Determine the (x, y) coordinate at the center of the cell enclosing the given text.  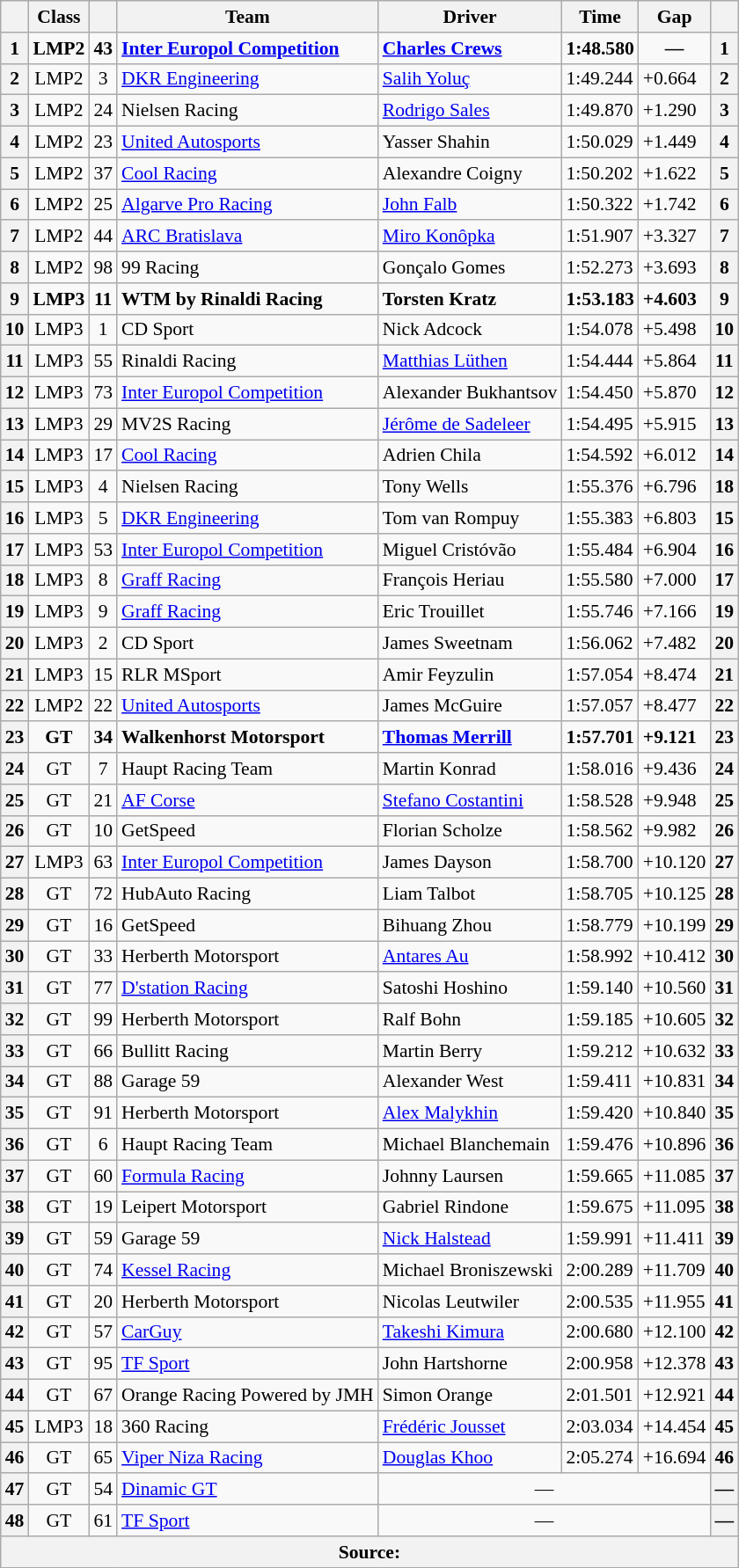
61 (103, 1521)
1:58.528 (600, 800)
47 (15, 1490)
Gonçalo Gomes (470, 267)
+11.085 (675, 1176)
D'station Racing (248, 988)
1:54.495 (600, 424)
+1.290 (675, 111)
Salih Yoluç (470, 79)
+3.693 (675, 267)
+9.982 (675, 831)
1:50.202 (600, 173)
Douglas Khoo (470, 1458)
James Sweetnam (470, 644)
1:48.580 (600, 48)
1:59.991 (600, 1239)
Walkenhorst Motorsport (248, 738)
+10.632 (675, 1051)
1:59.185 (600, 1019)
MV2S Racing (248, 424)
Rinaldi Racing (248, 361)
360 Racing (248, 1426)
Stefano Costantini (470, 800)
+10.120 (675, 863)
Alexander Bukhantsov (470, 393)
+14.454 (675, 1426)
+10.896 (675, 1145)
Driver (470, 17)
1:58.779 (600, 925)
+10.125 (675, 894)
+6.803 (675, 518)
Dinamic GT (248, 1490)
1:59.476 (600, 1145)
+8.477 (675, 706)
James Dayson (470, 863)
Class (58, 17)
1:55.580 (600, 580)
1:54.592 (600, 456)
57 (103, 1332)
Takeshi Kimura (470, 1332)
+11.095 (675, 1207)
Martin Konrad (470, 769)
+11.411 (675, 1239)
+12.378 (675, 1364)
+10.840 (675, 1113)
Michael Blanchemain (470, 1145)
1:59.212 (600, 1051)
67 (103, 1396)
Miro Konôpka (470, 237)
73 (103, 393)
+5.498 (675, 330)
77 (103, 988)
+11.955 (675, 1302)
1:55.746 (600, 612)
Bihuang Zhou (470, 925)
John Falb (470, 205)
Alexandre Coigny (470, 173)
+7.482 (675, 644)
+8.474 (675, 675)
WTM by Rinaldi Racing (248, 299)
+3.327 (675, 237)
95 (103, 1364)
1:54.078 (600, 330)
Nick Halstead (470, 1239)
+10.412 (675, 957)
Frédéric Jousset (470, 1426)
2:00.535 (600, 1302)
60 (103, 1176)
Kessel Racing (248, 1270)
+10.831 (675, 1082)
Amir Feyzulin (470, 675)
+9.948 (675, 800)
65 (103, 1458)
+10.199 (675, 925)
ARC Bratislava (248, 237)
Source: (369, 1552)
James McGuire (470, 706)
Simon Orange (470, 1396)
Leipert Motorsport (248, 1207)
+1.449 (675, 142)
1:56.062 (600, 644)
66 (103, 1051)
1:59.675 (600, 1207)
1:50.029 (600, 142)
Nick Adcock (470, 330)
2:00.289 (600, 1270)
1:59.140 (600, 988)
Ralf Bohn (470, 1019)
Orange Racing Powered by JMH (248, 1396)
+10.560 (675, 988)
1:50.322 (600, 205)
1:54.444 (600, 361)
Torsten Kratz (470, 299)
Alexander West (470, 1082)
Alex Malykhin (470, 1113)
Michael Broniszewski (470, 1270)
Matthias Lüthen (470, 361)
Martin Berry (470, 1051)
Nicolas Leutwiler (470, 1302)
Tony Wells (470, 487)
CarGuy (248, 1332)
Miguel Cristóvão (470, 550)
63 (103, 863)
1:57.701 (600, 738)
99 (103, 1019)
59 (103, 1239)
Bullitt Racing (248, 1051)
2:03.034 (600, 1426)
Algarve Pro Racing (248, 205)
+6.904 (675, 550)
+12.921 (675, 1396)
+11.709 (675, 1270)
+5.870 (675, 393)
54 (103, 1490)
1:58.562 (600, 831)
1:49.870 (600, 111)
Thomas Merrill (470, 738)
Viper Niza Racing (248, 1458)
+0.664 (675, 79)
+10.605 (675, 1019)
1:55.383 (600, 518)
+1.742 (675, 205)
+9.121 (675, 738)
1:53.183 (600, 299)
2:00.680 (600, 1332)
2:05.274 (600, 1458)
1:58.705 (600, 894)
Florian Scholze (470, 831)
Gabriel Rindone (470, 1207)
1:57.057 (600, 706)
Charles Crews (470, 48)
Johnny Laursen (470, 1176)
Adrien Chila (470, 456)
55 (103, 361)
+9.436 (675, 769)
1:49.244 (600, 79)
1:55.484 (600, 550)
1:54.450 (600, 393)
88 (103, 1082)
François Heriau (470, 580)
+7.000 (675, 580)
Satoshi Hoshino (470, 988)
91 (103, 1113)
Yasser Shahin (470, 142)
Rodrigo Sales (470, 111)
1:58.016 (600, 769)
Formula Racing (248, 1176)
HubAuto Racing (248, 894)
Time (600, 17)
1:55.376 (600, 487)
98 (103, 267)
+6.796 (675, 487)
2:01.501 (600, 1396)
+7.166 (675, 612)
Gap (675, 17)
99 Racing (248, 267)
1:59.665 (600, 1176)
+1.622 (675, 173)
+5.915 (675, 424)
1:59.411 (600, 1082)
74 (103, 1270)
Eric Trouillet (470, 612)
Tom van Rompuy (470, 518)
John Hartshorne (470, 1364)
+16.694 (675, 1458)
Jérôme de Sadeleer (470, 424)
1:52.273 (600, 267)
48 (15, 1521)
Antares Au (470, 957)
1:58.700 (600, 863)
1:51.907 (600, 237)
+4.603 (675, 299)
72 (103, 894)
1:57.054 (600, 675)
RLR MSport (248, 675)
+5.864 (675, 361)
1:58.992 (600, 957)
1:59.420 (600, 1113)
+12.100 (675, 1332)
Team (248, 17)
AF Corse (248, 800)
+6.012 (675, 456)
Liam Talbot (470, 894)
2:00.958 (600, 1364)
53 (103, 550)
